Detect which cell encompasses the target text, then output its [X, Y] center coordinate. 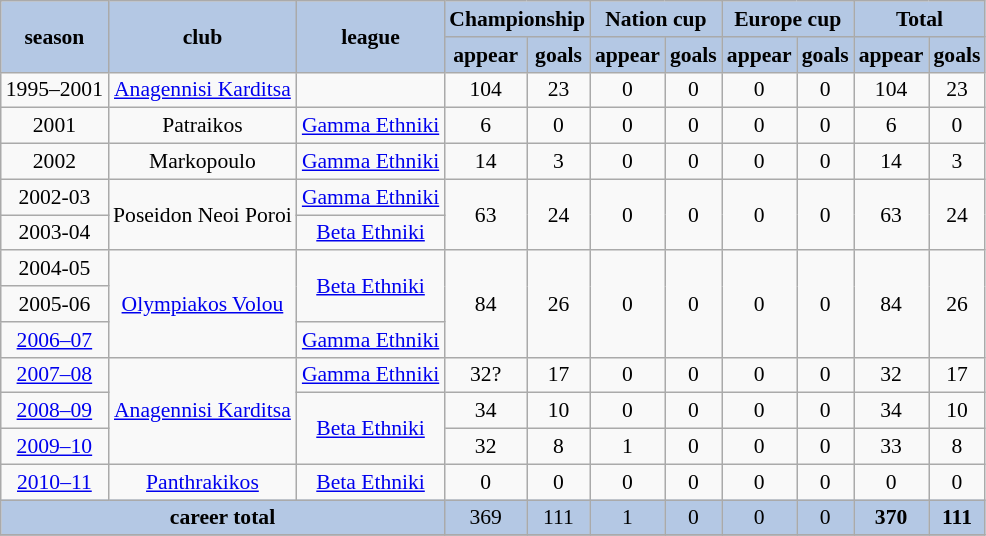
Championship [517, 19]
Poseidon Neoi Poroi [202, 214]
2007–08 [54, 375]
32? [486, 375]
2010–11 [54, 482]
1995–2001 [54, 90]
Markopoulo [202, 162]
33 [892, 447]
369 [486, 518]
2001 [54, 126]
career total [223, 518]
club [202, 36]
2005-06 [54, 304]
2002-03 [54, 197]
Patraikos [202, 126]
2003-04 [54, 233]
league [370, 36]
Total [920, 19]
season [54, 36]
370 [892, 518]
2008–09 [54, 411]
2009–10 [54, 447]
Olympiakos Volou [202, 304]
Panthrakikos [202, 482]
2004-05 [54, 269]
2006–07 [54, 340]
2002 [54, 162]
Nation cup [656, 19]
Europe cup [788, 19]
